Pinpoint the cell where the given text exists, returning its (x, y) midpoint coordinate. 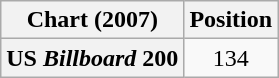
Position (231, 20)
Chart (2007) (92, 20)
US Billboard 200 (92, 58)
134 (231, 58)
